Pinpoint the cell where the given text exists, returning its (x, y) midpoint coordinate. 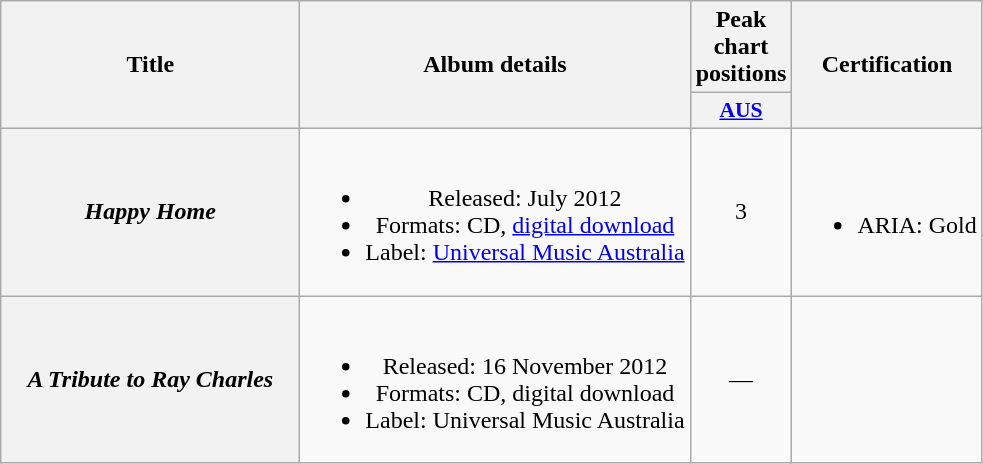
ARIA: Gold (887, 212)
Album details (495, 65)
Happy Home (150, 212)
Released: July 2012Formats: CD, digital downloadLabel: Universal Music Australia (495, 212)
Title (150, 65)
A Tribute to Ray Charles (150, 380)
Peak chart positions (741, 47)
Released: 16 November 2012Formats: CD, digital downloadLabel: Universal Music Australia (495, 380)
Certification (887, 65)
— (741, 380)
3 (741, 212)
AUS (741, 111)
